Provide the [x, y] coordinate of the cell's center where the given text is located.  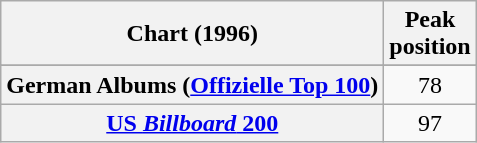
US Billboard 200 [192, 123]
German Albums (Offizielle Top 100) [192, 85]
97 [430, 123]
Peakposition [430, 34]
Chart (1996) [192, 34]
78 [430, 85]
